For the text-containing cell, return its midpoint in (X, Y) coordinate format. 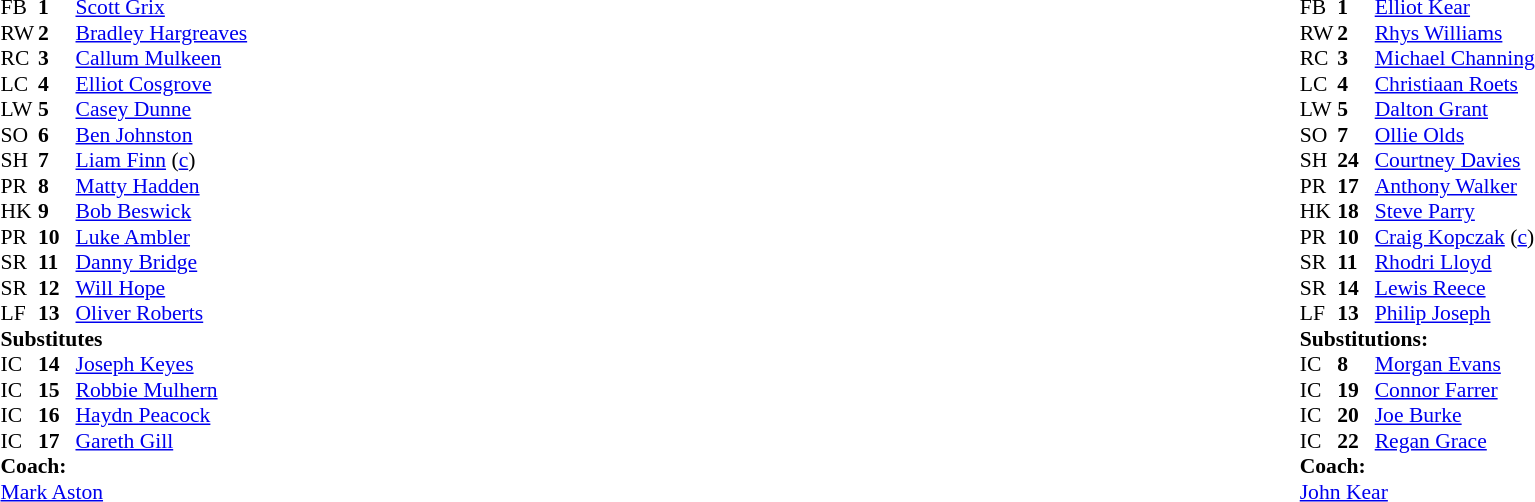
Rhodri Lloyd (1455, 263)
19 (1356, 390)
Ben Johnston (162, 135)
Michael Channing (1455, 59)
Will Hope (162, 288)
Substitutions: (1418, 339)
Robbie Mulhern (162, 390)
Elliot Cosgrove (162, 84)
Connor Farrer (1455, 390)
12 (57, 288)
Joe Burke (1455, 415)
Bradley Hargreaves (162, 33)
Steve Parry (1455, 211)
Casey Dunne (162, 109)
Lewis Reece (1455, 288)
Callum Mulkeen (162, 59)
Ollie Olds (1455, 135)
Matty Hadden (162, 186)
Philip Joseph (1455, 313)
24 (1356, 161)
Gareth Gill (162, 441)
Bob Beswick (162, 211)
20 (1356, 415)
18 (1356, 211)
Rhys Williams (1455, 33)
6 (57, 135)
9 (57, 211)
Liam Finn (c) (162, 161)
Dalton Grant (1455, 109)
Luke Ambler (162, 237)
22 (1356, 441)
Substitutes (124, 339)
Craig Kopczak (c) (1455, 237)
Regan Grace (1455, 441)
Haydn Peacock (162, 415)
Anthony Walker (1455, 186)
Oliver Roberts (162, 313)
Joseph Keyes (162, 365)
Morgan Evans (1455, 365)
16 (57, 415)
15 (57, 390)
Christiaan Roets (1455, 84)
Danny Bridge (162, 263)
Courtney Davies (1455, 161)
